Pinpoint the cell where the given text exists, returning its (x, y) midpoint coordinate. 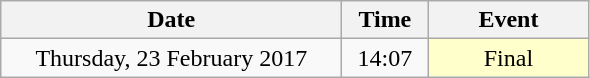
Time (385, 20)
Final (508, 58)
14:07 (385, 58)
Date (172, 20)
Thursday, 23 February 2017 (172, 58)
Event (508, 20)
